Locate the cell with the specified text and output its (x, y) center coordinate. 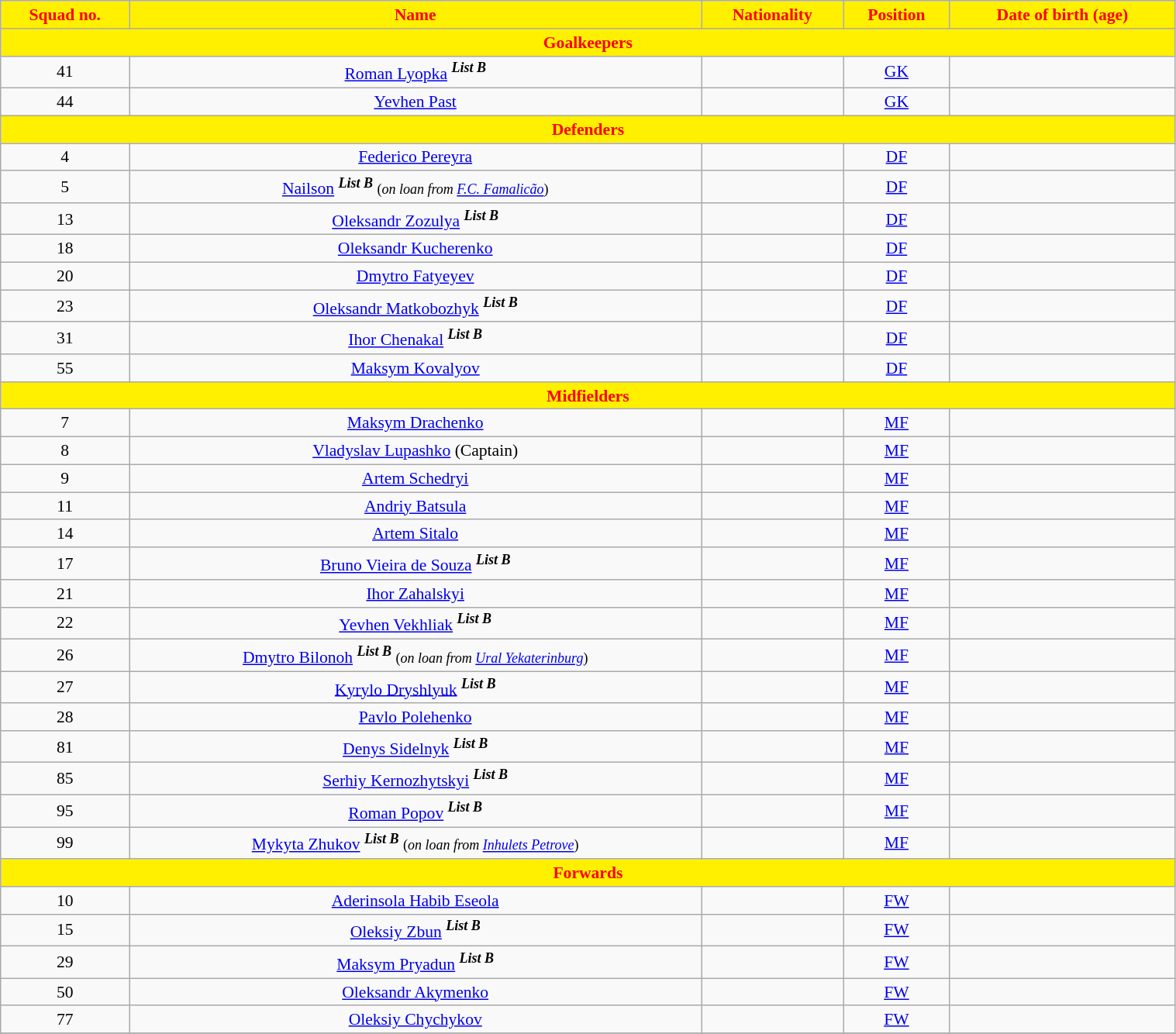
44 (65, 102)
Dmytro Fatyeyev (416, 277)
11 (65, 506)
Forwards (588, 873)
Oleksiy Zbun List B (416, 930)
Aderinsola Habib Eseola (416, 901)
Midfielders (588, 396)
Serhiy Kernozhytskyi List B (416, 778)
81 (65, 747)
Denys Sidelnyk List B (416, 747)
Oleksandr Zozulya List B (416, 219)
Roman Popov List B (416, 811)
Vladyslav Lupashko (Captain) (416, 451)
22 (65, 623)
18 (65, 249)
Oleksandr Kucherenko (416, 249)
31 (65, 338)
Dmytro Bilonoh List B (on loan from Ural Yekaterinburg) (416, 656)
5 (65, 188)
Roman Lyopka List B (416, 71)
Yevhen Past (416, 102)
23 (65, 305)
Goalkeepers (588, 43)
Bruno Vieira de Souza List B (416, 563)
99 (65, 843)
Pavlo Polehenko (416, 717)
Mykyta Zhukov List B (on loan from Inhulets Petrove) (416, 843)
Maksym Drachenko (416, 423)
17 (65, 563)
Nationality (772, 15)
28 (65, 717)
9 (65, 479)
Oleksandr Akymenko (416, 992)
Squad no. (65, 15)
Name (416, 15)
55 (65, 368)
Kyrylo Dryshlyuk List B (416, 687)
14 (65, 534)
Ihor Chenakal List B (416, 338)
13 (65, 219)
27 (65, 687)
Position (896, 15)
Maksym Pryadun List B (416, 963)
20 (65, 277)
Artem Schedryi (416, 479)
41 (65, 71)
26 (65, 656)
7 (65, 423)
Andriy Batsula (416, 506)
4 (65, 157)
Federico Pereyra (416, 157)
Oleksandr Matkobozhyk List B (416, 305)
15 (65, 930)
21 (65, 594)
95 (65, 811)
77 (65, 1020)
8 (65, 451)
85 (65, 778)
10 (65, 901)
Nailson List B (on loan from F.C. Famalicão) (416, 188)
Date of birth (age) (1062, 15)
Artem Sitalo (416, 534)
29 (65, 963)
50 (65, 992)
Yevhen Vekhliak List B (416, 623)
Defenders (588, 129)
Maksym Kovalyov (416, 368)
Ihor Zahalskyi (416, 594)
Oleksiy Chychykov (416, 1020)
